Extract the (X, Y) coordinate from the center of the cell holding the provided text.  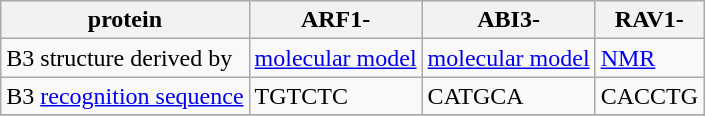
NMR (649, 58)
B3 structure derived by (125, 58)
protein (125, 20)
ARF1- (336, 20)
CACCTG (649, 96)
ABI3- (508, 20)
RAV1- (649, 20)
B3 recognition sequence (125, 96)
CATGCA (508, 96)
TGTCTC (336, 96)
